Extract the (X, Y) coordinate from the center of the cell holding the provided text.  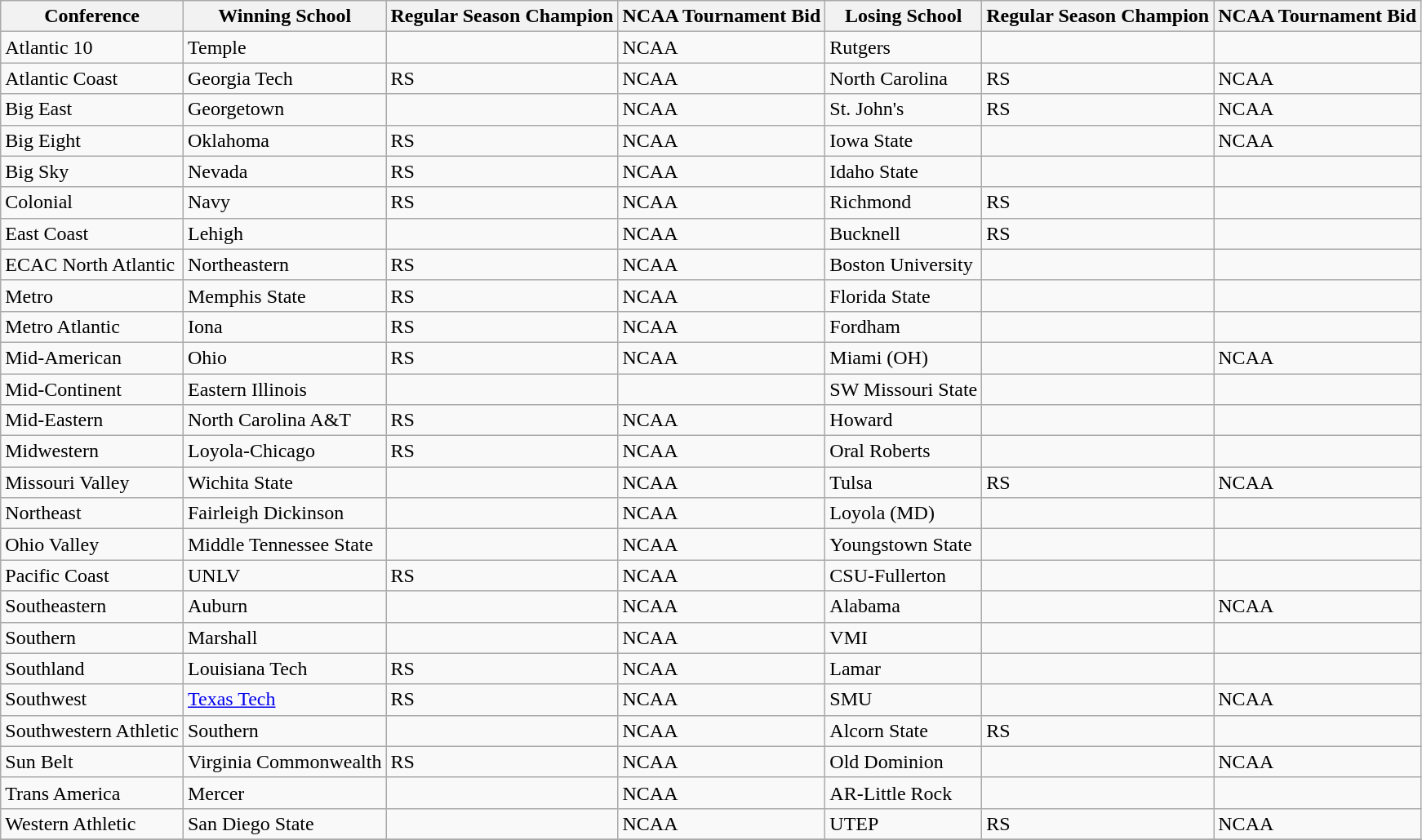
Colonial (92, 202)
Richmond (904, 202)
Youngstown State (904, 544)
Eastern Illinois (284, 389)
Conference (92, 16)
VMI (904, 638)
Rutgers (904, 47)
Fordham (904, 327)
SMU (904, 700)
Temple (284, 47)
UNLV (284, 576)
Oklahoma (284, 140)
Georgia Tech (284, 78)
Boston University (904, 264)
Navy (284, 202)
Big Sky (92, 171)
Iowa State (904, 140)
Losing School (904, 16)
Northeast (92, 513)
Old Dominion (904, 762)
Midwestern (92, 451)
Pacific Coast (92, 576)
Northeastern (284, 264)
Metro (92, 296)
Virginia Commonwealth (284, 762)
Southwestern Athletic (92, 731)
Miami (OH) (904, 358)
Loyola (MD) (904, 513)
AR-Little Rock (904, 793)
Atlantic Coast (92, 78)
Ohio (284, 358)
Georgetown (284, 109)
Nevada (284, 171)
North Carolina A&T (284, 420)
Fairleigh Dickinson (284, 513)
Western Athletic (92, 824)
North Carolina (904, 78)
East Coast (92, 233)
ECAC North Atlantic (92, 264)
Trans America (92, 793)
Southland (92, 669)
CSU-Fullerton (904, 576)
Mid-Eastern (92, 420)
San Diego State (284, 824)
Louisiana Tech (284, 669)
Lehigh (284, 233)
Loyola-Chicago (284, 451)
Florida State (904, 296)
Mid-American (92, 358)
Oral Roberts (904, 451)
Metro Atlantic (92, 327)
Memphis State (284, 296)
Iona (284, 327)
Texas Tech (284, 700)
Winning School (284, 16)
Tulsa (904, 482)
Mid-Continent (92, 389)
Mercer (284, 793)
SW Missouri State (904, 389)
UTEP (904, 824)
Middle Tennessee State (284, 544)
Marshall (284, 638)
Auburn (284, 607)
Southwest (92, 700)
Missouri Valley (92, 482)
Lamar (904, 669)
St. John's (904, 109)
Big East (92, 109)
Ohio Valley (92, 544)
Atlantic 10 (92, 47)
Idaho State (904, 171)
Southeastern (92, 607)
Bucknell (904, 233)
Wichita State (284, 482)
Alcorn State (904, 731)
Big Eight (92, 140)
Howard (904, 420)
Alabama (904, 607)
Sun Belt (92, 762)
